Locate the cell with the specified text and output its [x, y] center coordinate. 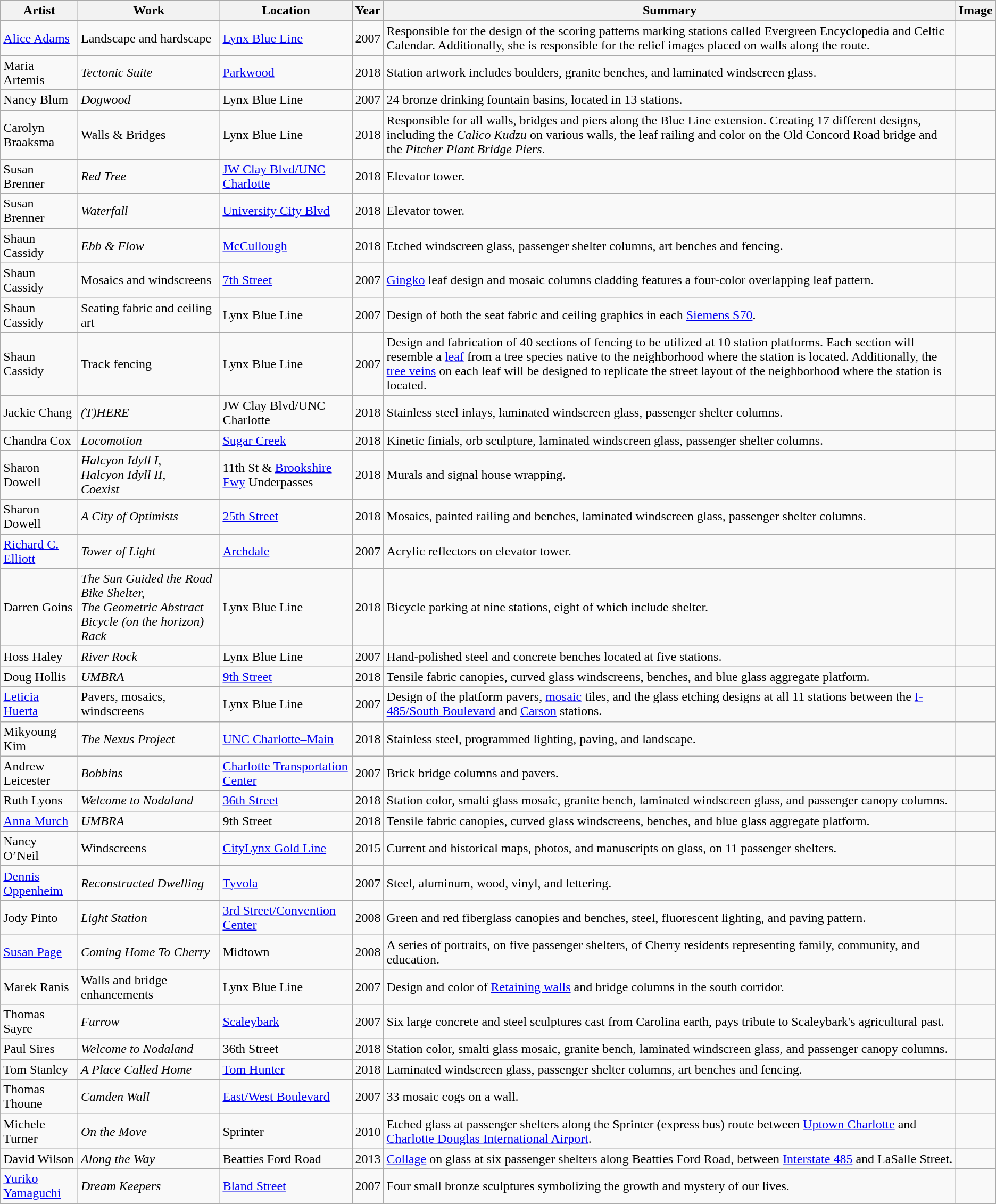
Nancy Blum [39, 100]
24 bronze drinking fountain basins, located in 13 stations. [669, 100]
Charlotte Transportation Center [286, 774]
Current and historical maps, photos, and manuscripts on glass, on 11 passenger shelters. [669, 848]
Hoss Haley [39, 657]
Reconstructed Dwelling [149, 883]
Design of the platform pavers, mosaic tiles, and the glass etching designs at all 11 stations between the I-485/South Boulevard and Carson stations. [669, 704]
(T)HERE [149, 413]
Laminated windscreen glass, passenger shelter columns, art benches and fencing. [669, 1069]
Dream Keepers [149, 1186]
Track fencing [149, 364]
Murals and signal house wrapping. [669, 475]
Chandra Cox [39, 440]
On the Move [149, 1131]
Waterfall [149, 211]
Mosaics, painted railing and benches, laminated windscreen glass, passenger shelter columns. [669, 517]
David Wilson [39, 1159]
Work [149, 11]
Walls and bridge enhancements [149, 986]
Pavers, mosaics, windscreens [149, 704]
Stainless steel, programmed lighting, paving, and landscape. [669, 738]
Hand-polished steel and concrete benches located at five stations. [669, 657]
UNC Charlotte–Main [286, 738]
University City Blvd [286, 211]
Tower of Light [149, 551]
Marek Ranis [39, 986]
Alice Adams [39, 38]
CityLynx Gold Line [286, 848]
3rd Street/Convention Center [286, 917]
Midtown [286, 952]
Ruth Lyons [39, 801]
Brick bridge columns and pavers. [669, 774]
Light Station [149, 917]
Six large concrete and steel sculptures cast from Carolina earth, pays tribute to Scaleybark's agricultural past. [669, 1022]
River Rock [149, 657]
Station artwork includes boulders, granite benches, and laminated windscreen glass. [669, 72]
Red Tree [149, 177]
Ebb & Flow [149, 246]
Acrylic reflectors on elevator tower. [669, 551]
Bland Street [286, 1186]
Anna Murch [39, 821]
25th Street [286, 517]
Etched windscreen glass, passenger shelter columns, art benches and fencing. [669, 246]
Tom Stanley [39, 1069]
Dogwood [149, 100]
Camden Wall [149, 1097]
Jackie Chang [39, 413]
The Nexus Project [149, 738]
Tyvola [286, 883]
2013 [368, 1159]
Leticia Huerta [39, 704]
The Sun Guided the Road Bike Shelter,The Geometric Abstract Bicycle (on the horizon) Rack [149, 608]
Year [368, 11]
Collage on glass at six passenger shelters along Beatties Ford Road, between Interstate 485 and LaSalle Street. [669, 1159]
Mosaics and windscreens [149, 280]
Doug Hollis [39, 677]
A series of portraits, on five passenger shelters, of Cherry residents representing family, community, and education. [669, 952]
33 mosaic cogs on a wall. [669, 1097]
Green and red fiberglass canopies and benches, steel, fluorescent lighting, and paving pattern. [669, 917]
Dennis Oppenheim [39, 883]
Halcyon Idyll I,Halcyon Idyll II,Coexist [149, 475]
Landscape and hardscape [149, 38]
Walls & Bridges [149, 135]
Bobbins [149, 774]
Tectonic Suite [149, 72]
Parkwood [286, 72]
2015 [368, 848]
Beatties Ford Road [286, 1159]
Etched glass at passenger shelters along the Sprinter (express bus) route between Uptown Charlotte and Charlotte Douglas International Airport. [669, 1131]
11th St & Brookshire Fwy Underpasses [286, 475]
Jody Pinto [39, 917]
Thomas Thoune [39, 1097]
Gingko leaf design and mosaic columns cladding features a four-color overlapping leaf pattern. [669, 280]
Nancy O’Neil [39, 848]
Furrow [149, 1022]
Sprinter [286, 1131]
A Place Called Home [149, 1069]
McCullough [286, 246]
Carolyn Braaksma [39, 135]
Location [286, 11]
Maria Artemis [39, 72]
Image [976, 11]
Tom Hunter [286, 1069]
Darren Goins [39, 608]
Richard C. Elliott [39, 551]
Artist [39, 11]
Bicycle parking at nine stations, eight of which include shelter. [669, 608]
Stainless steel inlays, laminated windscreen glass, passenger shelter columns. [669, 413]
Design and color of Retaining walls and bridge columns in the south corridor. [669, 986]
Thomas Sayre [39, 1022]
Four small bronze sculptures symbolizing the growth and mystery of our lives. [669, 1186]
Summary [669, 11]
Paul Sires [39, 1049]
Coming Home To Cherry [149, 952]
Archdale [286, 551]
Design of both the seat fabric and ceiling graphics in each Siemens S70. [669, 315]
Windscreens [149, 848]
Seating fabric and ceiling art [149, 315]
2010 [368, 1131]
Andrew Leicester [39, 774]
Michele Turner [39, 1131]
Kinetic finials, orb sculpture, laminated windscreen glass, passenger shelter columns. [669, 440]
Scaleybark [286, 1022]
Sugar Creek [286, 440]
A City of Optimists [149, 517]
Yuriko Yamaguchi [39, 1186]
7th Street [286, 280]
East/West Boulevard [286, 1097]
Steel, aluminum, wood, vinyl, and lettering. [669, 883]
Locomotion [149, 440]
Mikyoung Kim [39, 738]
Susan Page [39, 952]
Along the Way [149, 1159]
